Identify which cell holds the provided text, then report its (x, y) central coordinate. 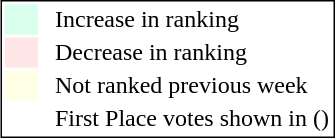
Not ranked previous week (192, 85)
Decrease in ranking (192, 53)
Increase in ranking (192, 19)
First Place votes shown in () (192, 119)
